Identify which cell holds the provided text, then report its [X, Y] central coordinate. 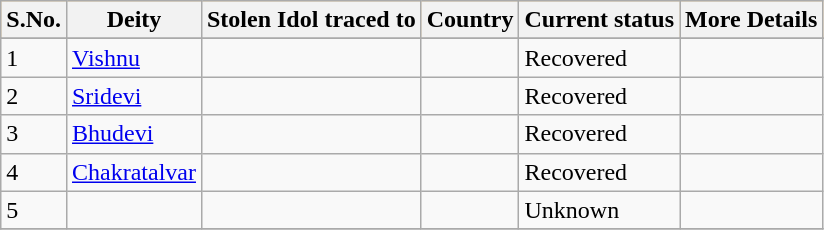
2 [34, 96]
5 [34, 210]
Vishnu [134, 58]
S.No. [34, 20]
Stolen Idol traced to [311, 20]
Current status [600, 20]
Deity [134, 20]
1 [34, 58]
Country [470, 20]
Chakratalvar [134, 172]
More Details [752, 20]
4 [34, 172]
Sridevi [134, 96]
3 [34, 134]
Unknown [600, 210]
Bhudevi [134, 134]
